For the text-containing cell, return its midpoint in [x, y] coordinate format. 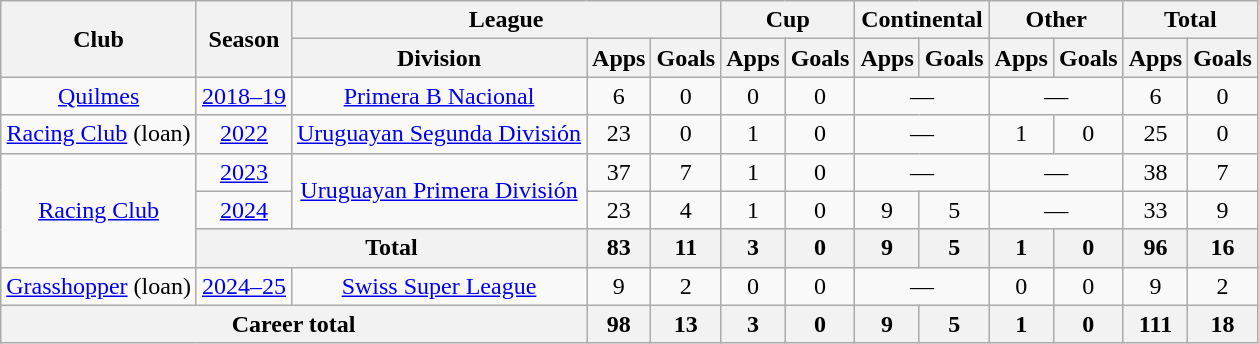
2024–25 [244, 286]
Racing Club (loan) [99, 134]
Other [1056, 20]
Primera B Nacional [438, 96]
96 [1155, 248]
Uruguayan Primera División [438, 191]
16 [1223, 248]
Racing Club [99, 210]
13 [686, 324]
2023 [244, 172]
Continental [922, 20]
Uruguayan Segunda División [438, 134]
98 [619, 324]
Career total [294, 324]
Swiss Super League [438, 286]
37 [619, 172]
Division [438, 58]
33 [1155, 210]
2018–19 [244, 96]
111 [1155, 324]
Quilmes [99, 96]
11 [686, 248]
25 [1155, 134]
4 [686, 210]
2022 [244, 134]
Cup [788, 20]
18 [1223, 324]
2024 [244, 210]
38 [1155, 172]
Season [244, 39]
Club [99, 39]
Grasshopper (loan) [99, 286]
83 [619, 248]
League [506, 20]
